Determine the (x, y) coordinate at the center of the cell enclosing the given text.  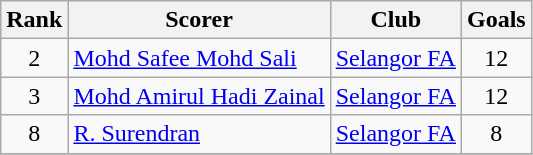
Goals (496, 20)
Mohd Safee Mohd Sali (199, 58)
Scorer (199, 20)
Club (396, 20)
2 (34, 58)
3 (34, 96)
Mohd Amirul Hadi Zainal (199, 96)
R. Surendran (199, 134)
Rank (34, 20)
